Capture the cell that displays the provided text and extract its (x, y) central coordinate. 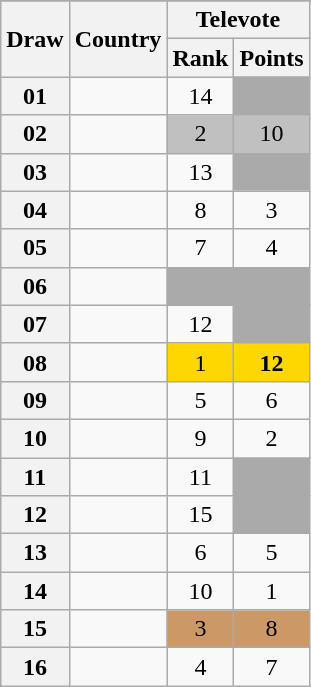
16 (35, 667)
08 (35, 362)
01 (35, 96)
Rank (200, 58)
02 (35, 134)
03 (35, 172)
07 (35, 324)
Televote (238, 20)
09 (35, 400)
Draw (35, 39)
9 (200, 438)
05 (35, 248)
Points (272, 58)
Country (118, 39)
04 (35, 210)
06 (35, 286)
